From the cell containing the given text, extract its center point as [x, y] coordinate. 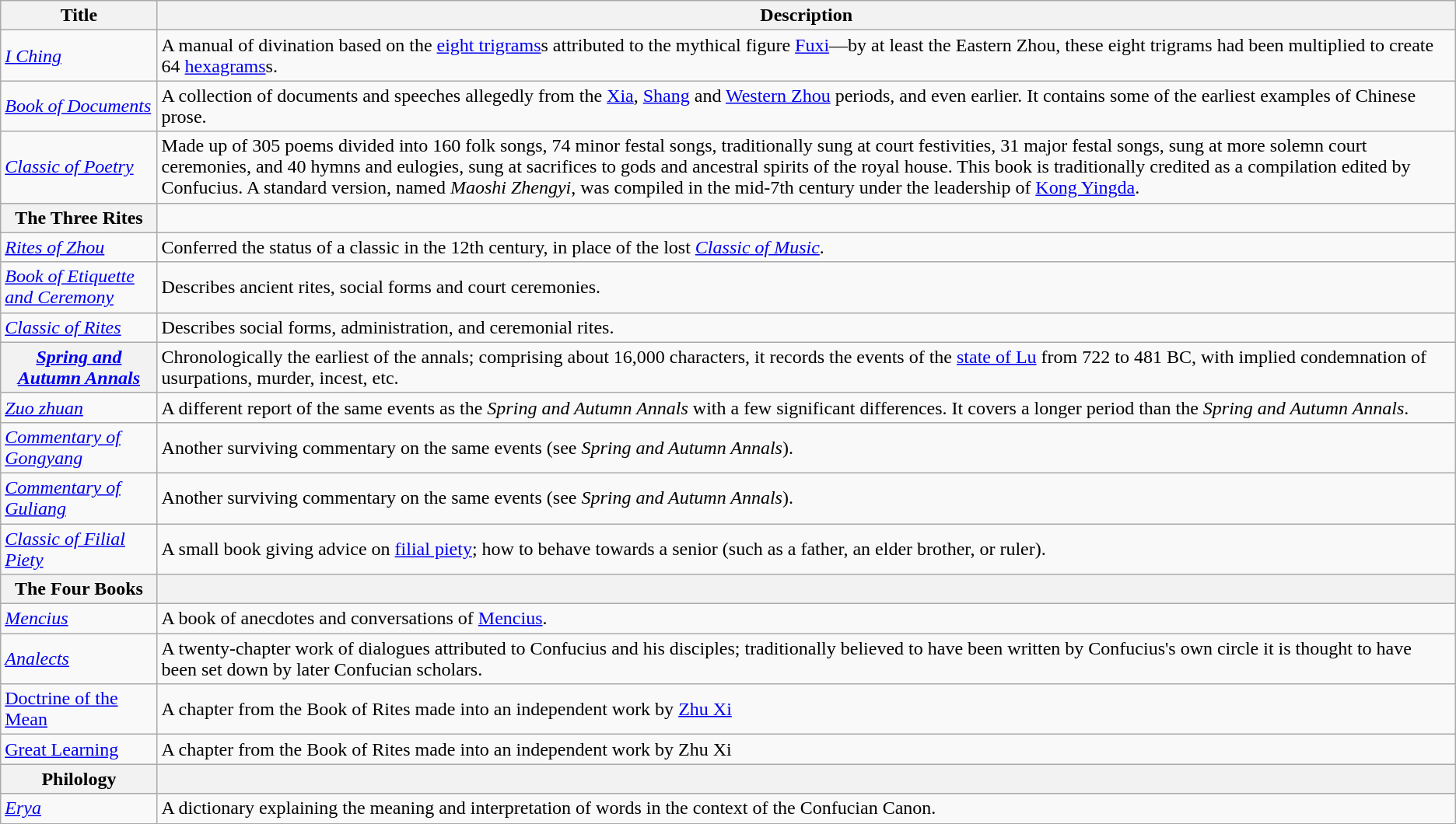
The Four Books [79, 589]
Classic of Rites [79, 327]
Zuo zhuan [79, 407]
Describes social forms, administration, and ceremonial rites. [806, 327]
Analects [79, 659]
A dictionary explaining the meaning and interpretation of words in the context of the Confucian Canon. [806, 808]
Erya [79, 808]
Mencius [79, 619]
Book of Documents [79, 106]
Title [79, 16]
Spring and Autumn Annals [79, 367]
Book of Etiquette and Ceremony [79, 288]
Commentary of Guliang [79, 498]
Rites of Zhou [79, 247]
Doctrine of the Mean [79, 709]
Great Learning [79, 749]
A small book giving advice on filial piety; how to behave towards a senior (such as a father, an elder brother, or ruler). [806, 549]
Classic of Poetry [79, 167]
Classic of Filial Piety [79, 549]
I Ching [79, 56]
Conferred the status of a classic in the 12th century, in place of the lost Classic of Music. [806, 247]
Commentary of Gongyang [79, 448]
A book of anecdotes and conversations of Mencius. [806, 619]
Description [806, 16]
Philology [79, 779]
The Three Rites [79, 218]
Describes ancient rites, social forms and court ceremonies. [806, 288]
